Capture the cell that displays the provided text and extract its (X, Y) central coordinate. 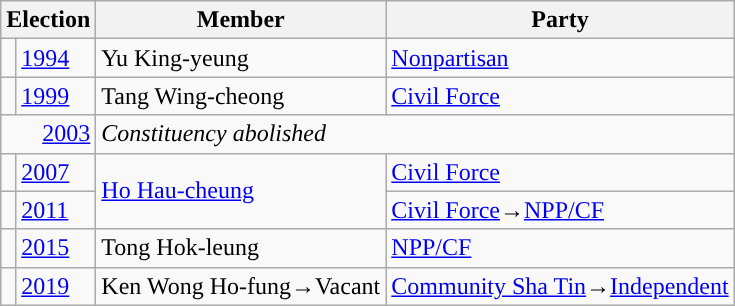
2007 (56, 172)
Ken Wong Ho-fung→Vacant (241, 286)
Member (241, 20)
NPP/CF (560, 248)
2015 (56, 248)
Tang Wing-cheong (241, 96)
Tong Hok-leung (241, 248)
Election (48, 20)
1994 (56, 58)
Nonpartisan (560, 58)
Yu King-yeung (241, 58)
Constituency abolished (415, 134)
Community Sha Tin→Independent (560, 286)
2011 (56, 210)
2003 (48, 134)
Civil Force→NPP/CF (560, 210)
1999 (56, 96)
Ho Hau-cheung (241, 191)
2019 (56, 286)
Party (560, 20)
